Find where the given text appears and provide that cell's center as (x, y) coordinate. 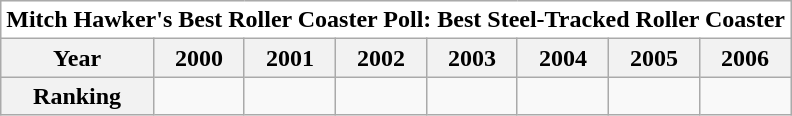
2006 (744, 58)
Year (78, 58)
2005 (654, 58)
Ranking (78, 96)
2003 (472, 58)
2001 (290, 58)
2000 (198, 58)
2002 (380, 58)
2004 (562, 58)
Mitch Hawker's Best Roller Coaster Poll: Best Steel-Tracked Roller Coaster (396, 20)
